Return the (x, y) coordinate for the center point of the cell that contains the specified text.  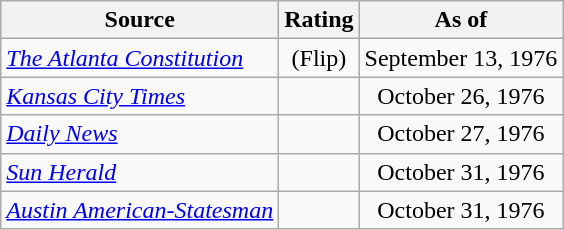
Sun Herald (140, 172)
As of (461, 20)
Austin American-Statesman (140, 210)
Kansas City Times (140, 96)
October 26, 1976 (461, 96)
October 27, 1976 (461, 134)
Rating (319, 20)
(Flip) (319, 58)
Daily News (140, 134)
The Atlanta Constitution (140, 58)
Source (140, 20)
September 13, 1976 (461, 58)
